Scan for the cell matching the given text and deliver its (X, Y) coordinate at center. 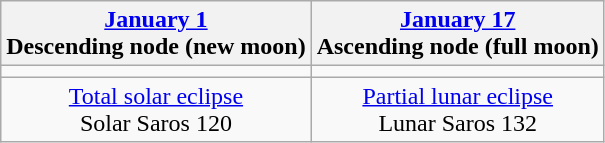
January 17Ascending node (full moon) (458, 34)
Partial lunar eclipseLunar Saros 132 (458, 110)
Total solar eclipseSolar Saros 120 (156, 110)
January 1Descending node (new moon) (156, 34)
